Determine the (x, y) coordinate at the center of the cell enclosing the given text.  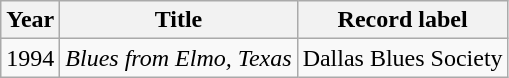
1994 (30, 58)
Blues from Elmo, Texas (178, 58)
Year (30, 20)
Dallas Blues Society (402, 58)
Record label (402, 20)
Title (178, 20)
